Detect which cell encompasses the target text, then output its [x, y] center coordinate. 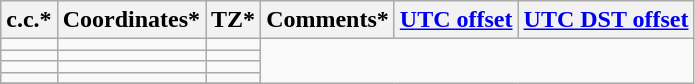
Comments* [328, 20]
Coordinates* [131, 20]
UTC offset [456, 20]
TZ* [234, 20]
c.c.* [29, 20]
UTC DST offset [606, 20]
